Extract the (x, y) coordinate from the center of the cell holding the provided text.  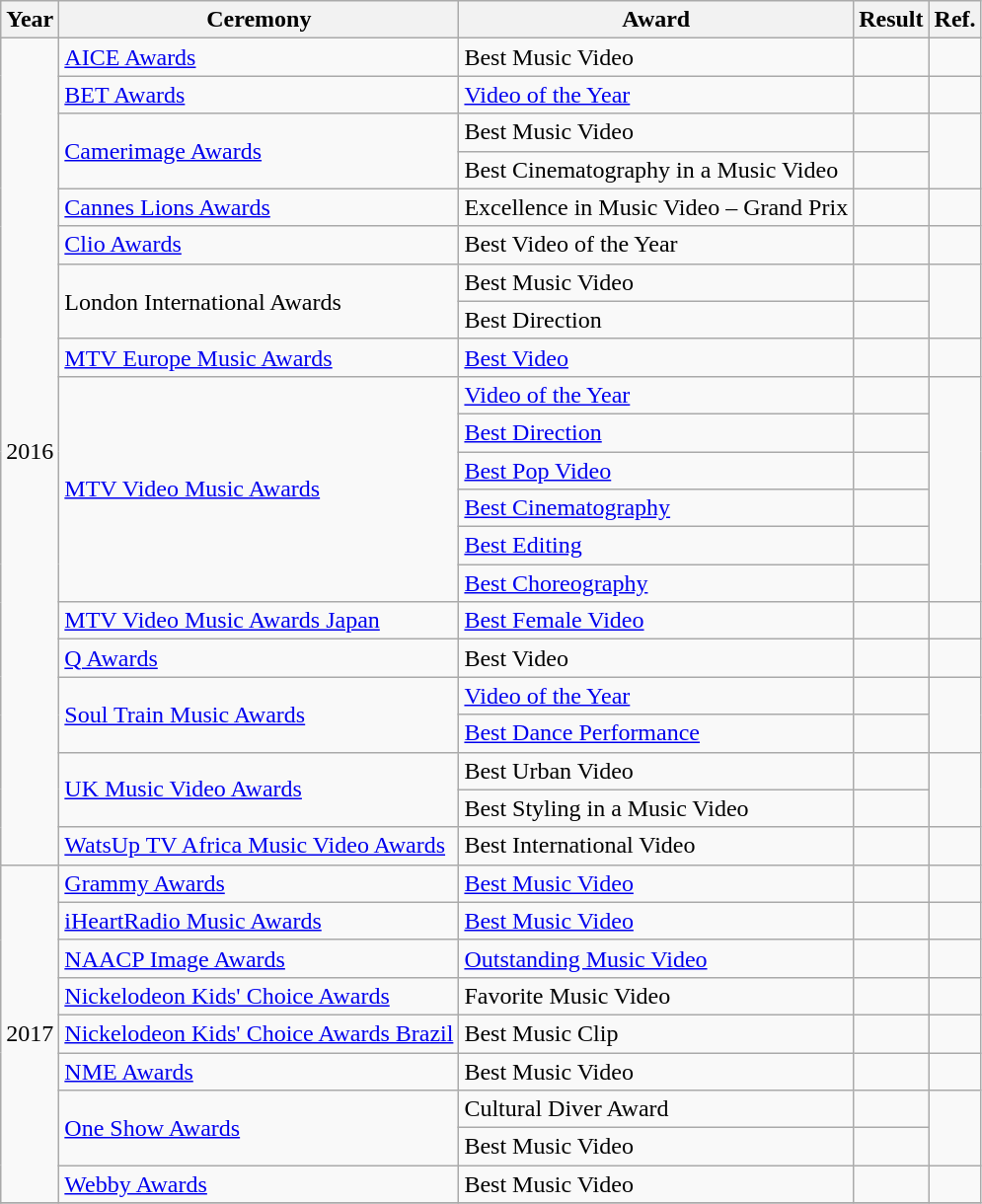
Nickelodeon Kids' Choice Awards Brazil (259, 1033)
Grammy Awards (259, 883)
2016 (30, 452)
MTV Video Music Awards Japan (259, 621)
Best Dance Performance (656, 733)
Webby Awards (259, 1184)
Best Styling in a Music Video (656, 808)
Best Editing (656, 546)
Result (891, 20)
Clio Awards (259, 245)
Excellence in Music Video – Grand Prix (656, 207)
MTV Europe Music Awards (259, 357)
Ref. (955, 20)
MTV Video Music Awards (259, 489)
Best Female Video (656, 621)
Q Awards (259, 658)
2017 (30, 1034)
NME Awards (259, 1071)
Best Cinematography (656, 508)
Best Cinematography in a Music Video (656, 170)
Favorite Music Video (656, 996)
One Show Awards (259, 1128)
Best International Video (656, 846)
Camerimage Awards (259, 151)
Ceremony (259, 20)
Outstanding Music Video (656, 958)
UK Music Video Awards (259, 790)
WatsUp TV Africa Music Video Awards (259, 846)
Best Urban Video (656, 771)
Cultural Diver Award (656, 1109)
AICE Awards (259, 57)
BET Awards (259, 95)
Award (656, 20)
London International Awards (259, 301)
Best Music Clip (656, 1033)
Nickelodeon Kids' Choice Awards (259, 996)
Cannes Lions Awards (259, 207)
Best Pop Video (656, 471)
Year (30, 20)
Soul Train Music Awards (259, 715)
iHeartRadio Music Awards (259, 921)
NAACP Image Awards (259, 958)
Best Video of the Year (656, 245)
Best Choreography (656, 583)
